Find where the given text appears and provide that cell's center as [x, y] coordinate. 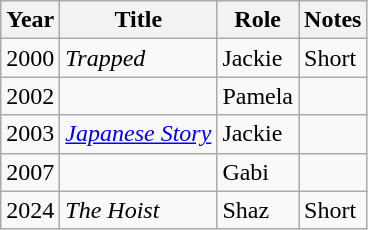
Year [30, 20]
Title [138, 20]
Gabi [258, 172]
2002 [30, 96]
2007 [30, 172]
Trapped [138, 58]
Notes [333, 20]
The Hoist [138, 210]
Shaz [258, 210]
2000 [30, 58]
2003 [30, 134]
Japanese Story [138, 134]
Role [258, 20]
2024 [30, 210]
Pamela [258, 96]
